Pinpoint the cell where the given text exists, returning its (x, y) midpoint coordinate. 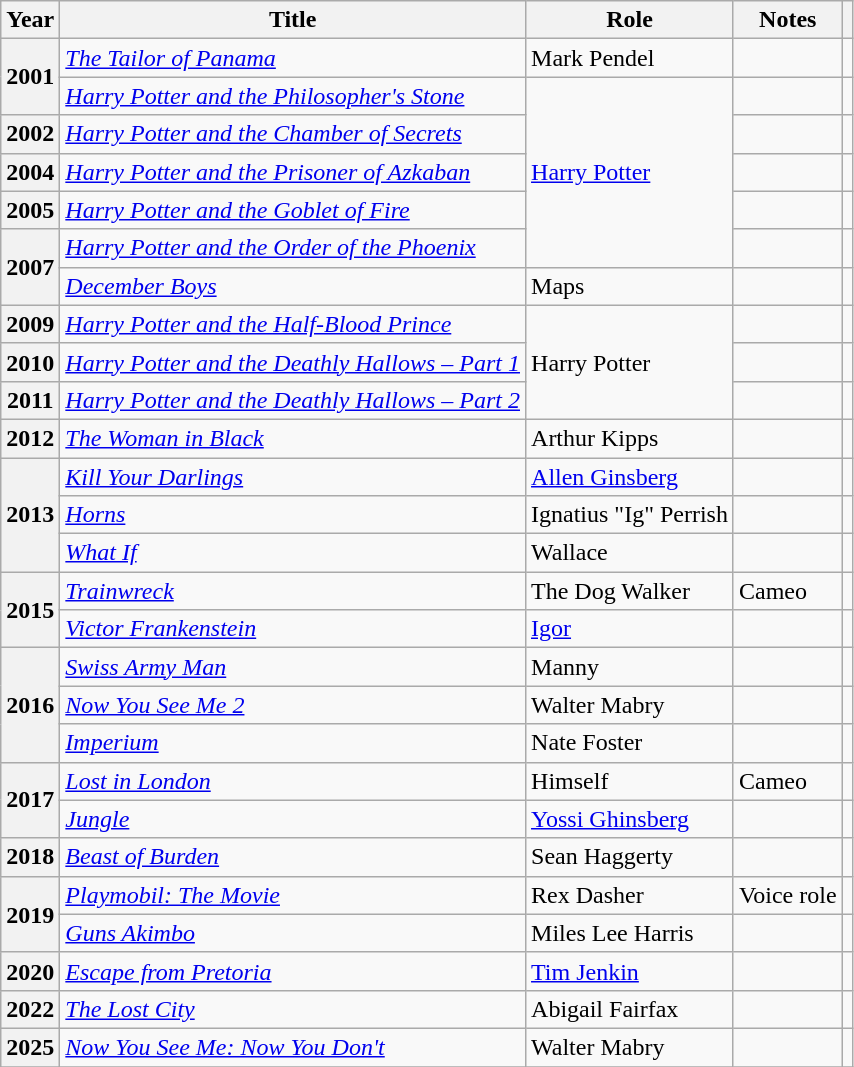
2013 (30, 515)
Guns Akimbo (293, 933)
Horns (293, 515)
2007 (30, 267)
Lost in London (293, 781)
Harry Potter and the Prisoner of Azkaban (293, 172)
Harry Potter and the Half-Blood Prince (293, 324)
Harry Potter and the Order of the Phoenix (293, 248)
2020 (30, 971)
Year (30, 20)
Ignatius "Ig" Perrish (630, 515)
Harry Potter and the Deathly Hallows – Part 2 (293, 400)
Abigail Fairfax (630, 1009)
2009 (30, 324)
Role (630, 20)
Himself (630, 781)
2011 (30, 400)
Escape from Pretoria (293, 971)
Wallace (630, 553)
2019 (30, 914)
Beast of Burden (293, 857)
The Lost City (293, 1009)
2022 (30, 1009)
What If (293, 553)
Trainwreck (293, 591)
The Tailor of Panama (293, 58)
2018 (30, 857)
2015 (30, 610)
Kill Your Darlings (293, 477)
2010 (30, 362)
2001 (30, 77)
Sean Haggerty (630, 857)
Now You See Me 2 (293, 705)
Notes (788, 20)
Rex Dasher (630, 895)
Voice role (788, 895)
Title (293, 20)
Arthur Kipps (630, 438)
Manny (630, 667)
2012 (30, 438)
2004 (30, 172)
Maps (630, 286)
December Boys (293, 286)
Harry Potter and the Chamber of Secrets (293, 134)
Imperium (293, 743)
2016 (30, 705)
2017 (30, 800)
Harry Potter and the Philosopher's Stone (293, 96)
2025 (30, 1047)
Miles Lee Harris (630, 933)
Allen Ginsberg (630, 477)
The Dog Walker (630, 591)
Nate Foster (630, 743)
Harry Potter and the Goblet of Fire (293, 210)
Mark Pendel (630, 58)
Victor Frankenstein (293, 629)
Igor (630, 629)
Yossi Ghinsberg (630, 819)
Harry Potter and the Deathly Hallows – Part 1 (293, 362)
Swiss Army Man (293, 667)
Tim Jenkin (630, 971)
Now You See Me: Now You Don't (293, 1047)
2005 (30, 210)
Playmobil: The Movie (293, 895)
2002 (30, 134)
Jungle (293, 819)
The Woman in Black (293, 438)
